Search for the cell housing the specified text and yield its [x, y] center coordinate. 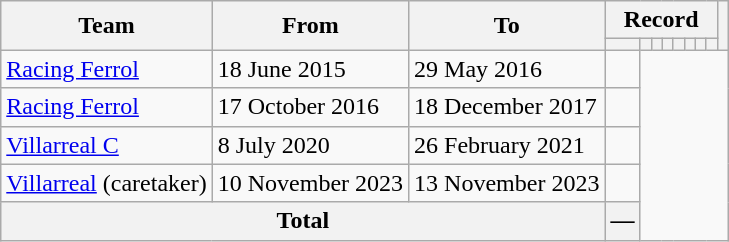
Villarreal C [106, 145]
10 November 2023 [310, 183]
26 February 2021 [507, 145]
— [622, 221]
18 December 2017 [507, 107]
17 October 2016 [310, 107]
Record [661, 20]
From [310, 26]
Team [106, 26]
13 November 2023 [507, 183]
8 July 2020 [310, 145]
29 May 2016 [507, 69]
18 June 2015 [310, 69]
Total [303, 221]
Villarreal (caretaker) [106, 183]
To [507, 26]
